Pinpoint the cell where the given text exists, returning its (x, y) midpoint coordinate. 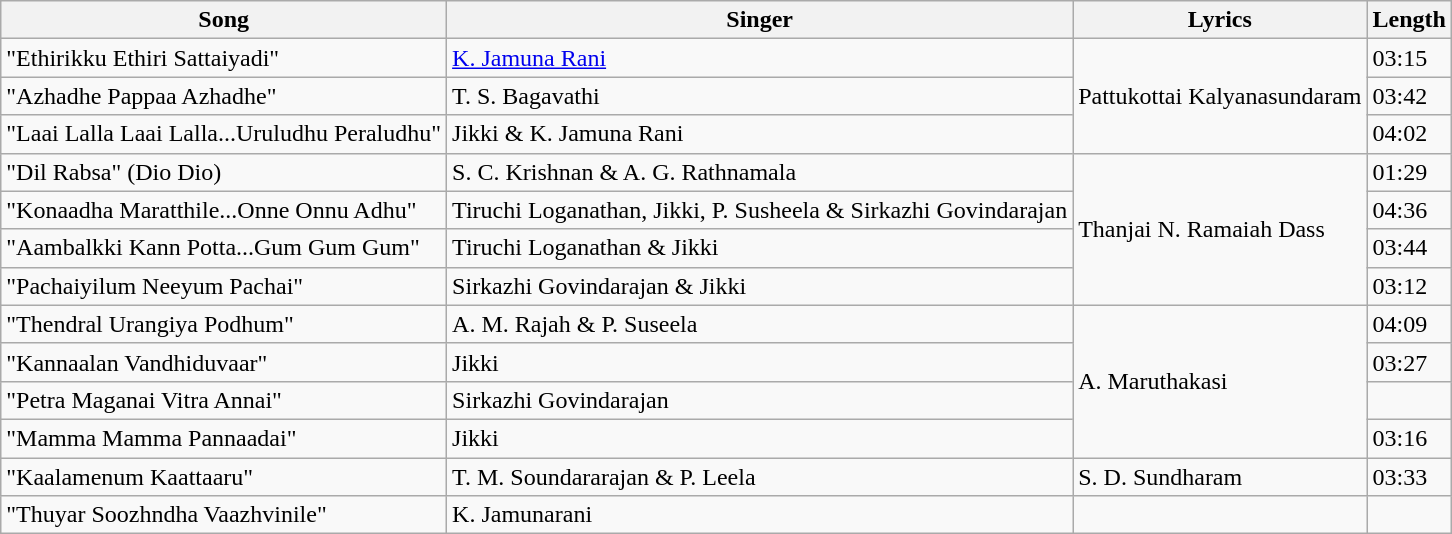
Lyrics (1220, 20)
03:42 (1409, 96)
"Dil Rabsa" (Dio Dio) (224, 172)
A. M. Rajah & P. Suseela (760, 324)
04:02 (1409, 134)
Tiruchi Loganathan, Jikki, P. Susheela & Sirkazhi Govindarajan (760, 210)
01:29 (1409, 172)
"Laai Lalla Laai Lalla...Uruludhu Peraludhu" (224, 134)
"Konaadha Maratthile...Onne Onnu Adhu" (224, 210)
T. M. Soundararajan & P. Leela (760, 477)
K. Jamunarani (760, 515)
03:27 (1409, 362)
Tiruchi Loganathan & Jikki (760, 248)
S. D. Sundharam (1220, 477)
03:44 (1409, 248)
"Kaalamenum Kaattaaru" (224, 477)
"Ethirikku Ethiri Sattaiyadi" (224, 58)
"Mamma Mamma Pannaadai" (224, 438)
Thanjai N. Ramaiah Dass (1220, 229)
Sirkazhi Govindarajan & Jikki (760, 286)
03:15 (1409, 58)
03:33 (1409, 477)
T. S. Bagavathi (760, 96)
S. C. Krishnan & A. G. Rathnamala (760, 172)
K. Jamuna Rani (760, 58)
"Petra Maganai Vitra Annai" (224, 400)
A. Maruthakasi (1220, 381)
Pattukottai Kalyanasundaram (1220, 96)
Sirkazhi Govindarajan (760, 400)
03:16 (1409, 438)
Song (224, 20)
04:09 (1409, 324)
"Kannaalan Vandhiduvaar" (224, 362)
Length (1409, 20)
03:12 (1409, 286)
Singer (760, 20)
"Aambalkki Kann Potta...Gum Gum Gum" (224, 248)
"Thuyar Soozhndha Vaazhvinile" (224, 515)
"Azhadhe Pappaa Azhadhe" (224, 96)
Jikki & K. Jamuna Rani (760, 134)
"Pachaiyilum Neeyum Pachai" (224, 286)
"Thendral Urangiya Podhum" (224, 324)
04:36 (1409, 210)
